Output the (x, y) coordinate of the center of the cell containing the given text.  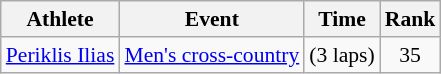
Periklis Ilias (60, 55)
(3 laps) (342, 55)
Time (342, 19)
Event (212, 19)
Rank (410, 19)
Men's cross-country (212, 55)
35 (410, 55)
Athlete (60, 19)
